Provide the [X, Y] coordinate of the cell's center where the given text is located.  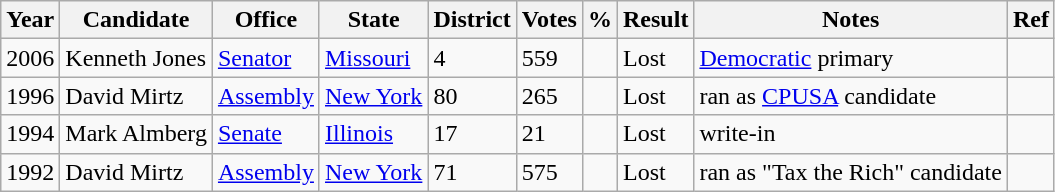
Democratic primary [851, 58]
2006 [30, 58]
Year [30, 20]
State [373, 20]
80 [472, 96]
% [600, 20]
Mark Almberg [136, 134]
Missouri [373, 58]
Senate [266, 134]
559 [549, 58]
District [472, 20]
265 [549, 96]
575 [549, 172]
Candidate [136, 20]
1994 [30, 134]
1996 [30, 96]
Kenneth Jones [136, 58]
17 [472, 134]
ran as "Tax the Rich" candidate [851, 172]
Illinois [373, 134]
71 [472, 172]
Office [266, 20]
Notes [851, 20]
1992 [30, 172]
Votes [549, 20]
21 [549, 134]
write-in [851, 134]
Senator [266, 58]
Ref [1030, 20]
Result [656, 20]
ran as CPUSA candidate [851, 96]
4 [472, 58]
